Find where the given text appears and provide that cell's center as (X, Y) coordinate. 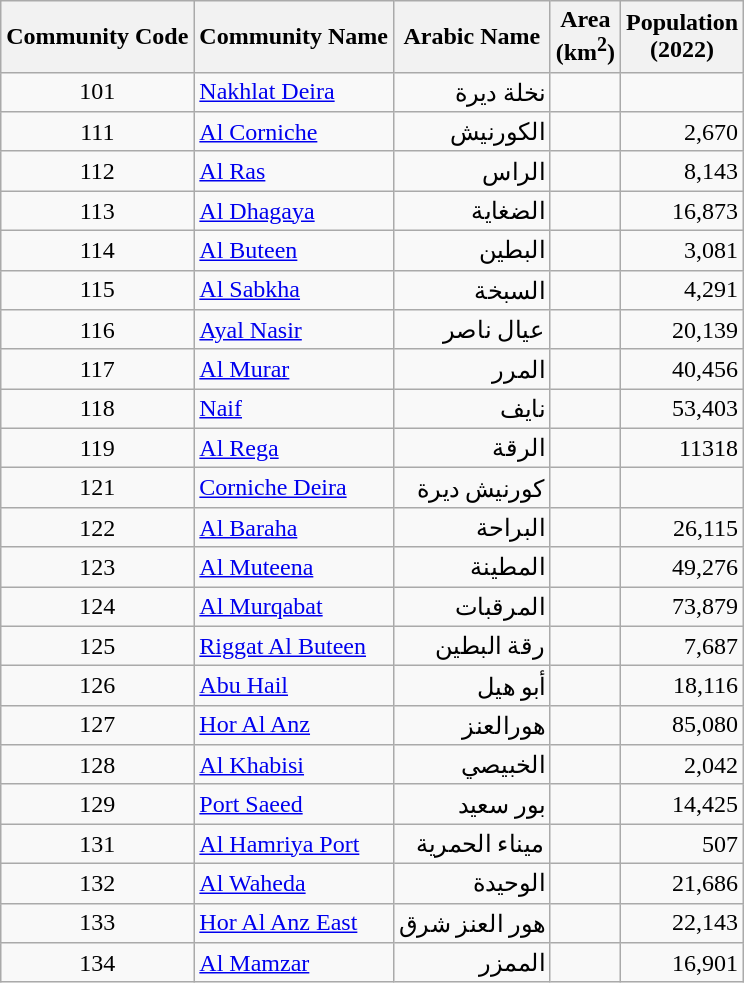
بور سعيد (472, 804)
المرقبات (472, 607)
كورنيش ديرة (472, 488)
16,873 (682, 211)
132 (98, 884)
Arabic Name (472, 37)
Al Mamzar (294, 963)
Riggat Al Buteen (294, 646)
الراس (472, 171)
122 (98, 527)
Al Dhagaya (294, 211)
126 (98, 686)
4,291 (682, 290)
49,276 (682, 567)
114 (98, 251)
112 (98, 171)
Al Waheda (294, 884)
Al Murar (294, 369)
Al Rega (294, 448)
507 (682, 844)
11318 (682, 448)
نخلة ديرة (472, 92)
هورالعنز (472, 725)
عيال ناصر (472, 330)
21,686 (682, 884)
73,879 (682, 607)
المطينة (472, 567)
البراحة (472, 527)
Al Buteen (294, 251)
133 (98, 923)
18,116 (682, 686)
Al Murqabat (294, 607)
Al Ras (294, 171)
22,143 (682, 923)
Nakhlat Deira (294, 92)
نايف (472, 409)
101 (98, 92)
121 (98, 488)
Naif (294, 409)
البطين (472, 251)
129 (98, 804)
Community Name (294, 37)
20,139 (682, 330)
Al Corniche (294, 132)
Al Muteena (294, 567)
16,901 (682, 963)
128 (98, 765)
115 (98, 290)
Hor Al Anz (294, 725)
الضغاية (472, 211)
117 (98, 369)
Al Sabkha (294, 290)
113 (98, 211)
الوحيدة (472, 884)
المرر (472, 369)
Al Khabisi (294, 765)
Corniche Deira (294, 488)
Al Baraha (294, 527)
14,425 (682, 804)
123 (98, 567)
ميناء الحمرية (472, 844)
Ayal Nasir (294, 330)
السبخة (472, 290)
Al Hamriya Port (294, 844)
118 (98, 409)
124 (98, 607)
111 (98, 132)
116 (98, 330)
7,687 (682, 646)
2,042 (682, 765)
الخبيصي (472, 765)
3,081 (682, 251)
Port Saeed (294, 804)
2,670 (682, 132)
127 (98, 725)
131 (98, 844)
الممزر (472, 963)
26,115 (682, 527)
Abu Hail (294, 686)
هور العنز شرق (472, 923)
رقة البطين (472, 646)
Community Code (98, 37)
8,143 (682, 171)
الكورنيش (472, 132)
الرقة (472, 448)
Area(km2) (585, 37)
134 (98, 963)
40,456 (682, 369)
Hor Al Anz East (294, 923)
119 (98, 448)
85,080 (682, 725)
Population(2022) (682, 37)
53,403 (682, 409)
أبو هيل (472, 686)
125 (98, 646)
